Scan for the cell matching the given text and deliver its [x, y] coordinate at center. 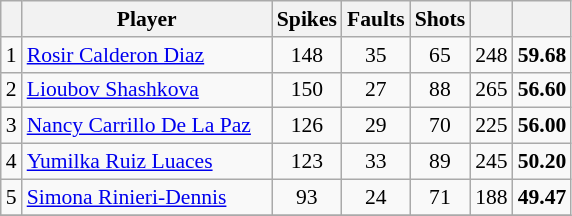
265 [492, 90]
33 [376, 162]
Player [147, 19]
Yumilka Ruiz Luaces [147, 162]
248 [492, 55]
3 [12, 126]
93 [307, 197]
150 [307, 90]
65 [440, 55]
49.47 [542, 197]
35 [376, 55]
89 [440, 162]
70 [440, 126]
71 [440, 197]
5 [12, 197]
Shots [440, 19]
123 [307, 162]
188 [492, 197]
29 [376, 126]
148 [307, 55]
50.20 [542, 162]
1 [12, 55]
245 [492, 162]
Rosir Calderon Diaz [147, 55]
126 [307, 126]
Lioubov Shashkova [147, 90]
56.00 [542, 126]
Spikes [307, 19]
59.68 [542, 55]
Simona Rinieri-Dennis [147, 197]
Faults [376, 19]
Nancy Carrillo De La Paz [147, 126]
2 [12, 90]
225 [492, 126]
27 [376, 90]
24 [376, 197]
88 [440, 90]
56.60 [542, 90]
4 [12, 162]
